Provide the [X, Y] coordinate of the cell's center where the given text is located.  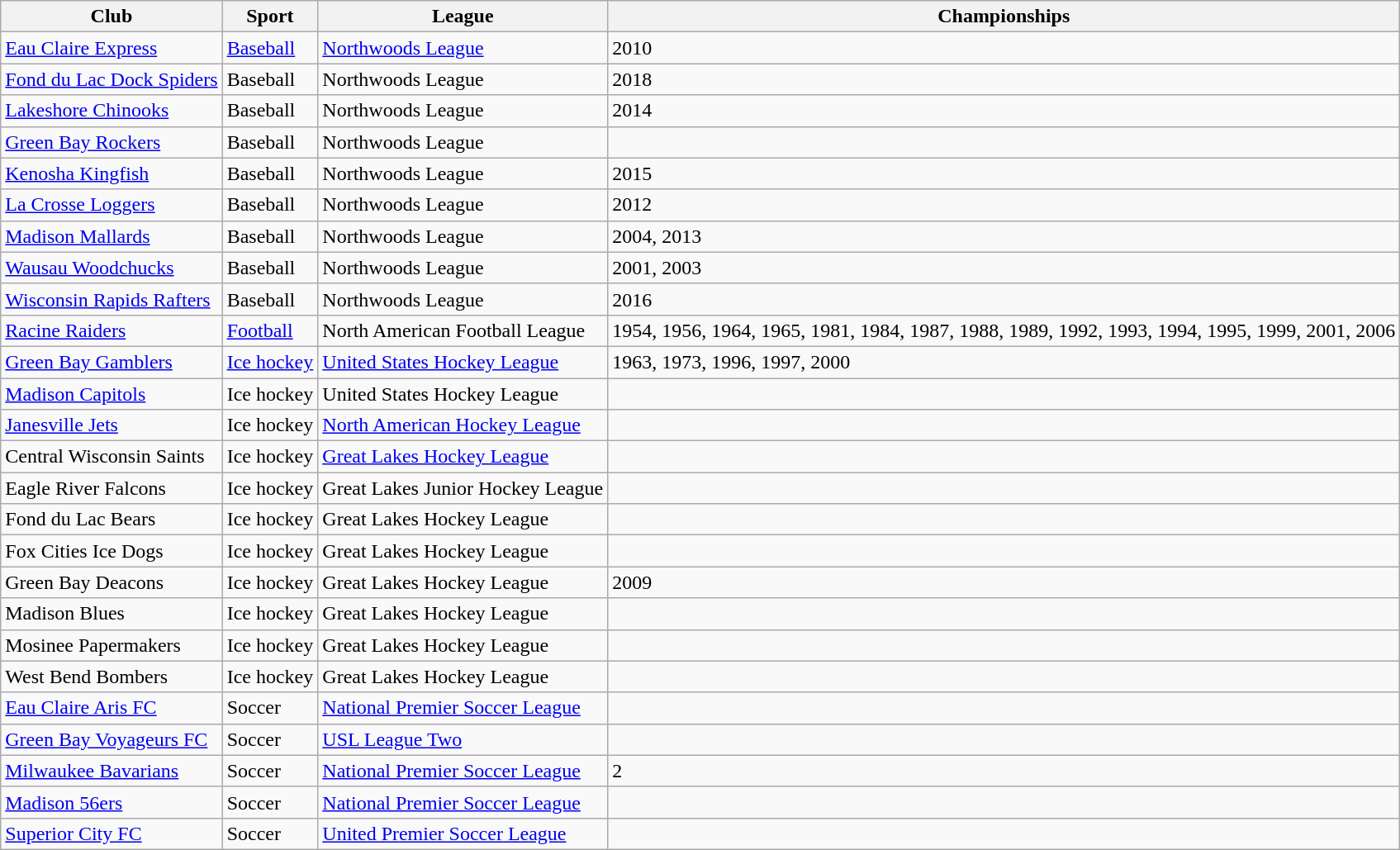
Green Bay Rockers [112, 142]
2014 [1004, 111]
2001, 2003 [1004, 268]
Madison Mallards [112, 236]
2004, 2013 [1004, 236]
Superior City FC [112, 833]
Green Bay Deacons [112, 582]
2 [1004, 771]
Green Bay Voyageurs FC [112, 739]
West Bend Bombers [112, 677]
Great Lakes Junior Hockey League [463, 488]
Wausau Woodchucks [112, 268]
Eagle River Falcons [112, 488]
Eau Claire Express [112, 48]
1963, 1973, 1996, 1997, 2000 [1004, 362]
2010 [1004, 48]
USL League Two [463, 739]
Fond du Lac Bears [112, 520]
Championships [1004, 17]
2012 [1004, 205]
North American Hockey League [463, 425]
Mosinee Papermakers [112, 645]
1954, 1956, 1964, 1965, 1981, 1984, 1987, 1988, 1989, 1992, 1993, 1994, 1995, 1999, 2001, 2006 [1004, 330]
Milwaukee Bavarians [112, 771]
Central Wisconsin Saints [112, 457]
Eau Claire Aris FC [112, 708]
Football [270, 330]
Sport [270, 17]
2018 [1004, 79]
Fox Cities Ice Dogs [112, 551]
2009 [1004, 582]
United Premier Soccer League [463, 833]
Madison Blues [112, 614]
Kenosha Kingfish [112, 173]
League [463, 17]
Club [112, 17]
La Crosse Loggers [112, 205]
Racine Raiders [112, 330]
Lakeshore Chinooks [112, 111]
Fond du Lac Dock Spiders [112, 79]
Madison Capitols [112, 394]
Janesville Jets [112, 425]
Green Bay Gamblers [112, 362]
2015 [1004, 173]
Madison 56ers [112, 802]
2016 [1004, 299]
North American Football League [463, 330]
Wisconsin Rapids Rafters [112, 299]
